Determine the [x, y] coordinate at the center of the cell enclosing the given text.  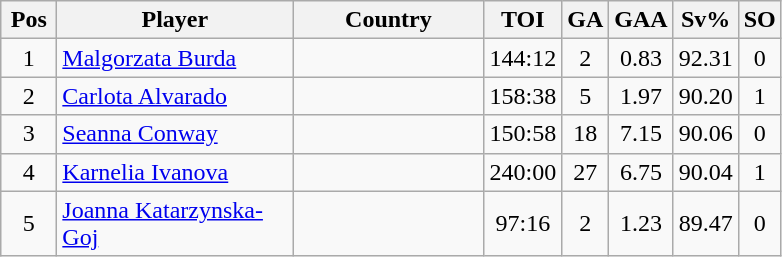
GAA [641, 20]
TOI [523, 20]
92.31 [706, 58]
240:00 [523, 172]
150:58 [523, 134]
97:16 [523, 224]
90.06 [706, 134]
Carlota Alvarado [175, 96]
3 [29, 134]
90.20 [706, 96]
27 [586, 172]
Pos [29, 20]
Malgorzata Burda [175, 58]
SO [760, 20]
Joanna Katarzynska-Goj [175, 224]
1.97 [641, 96]
Karnelia Ivanova [175, 172]
158:38 [523, 96]
7.15 [641, 134]
GA [586, 20]
89.47 [706, 224]
18 [586, 134]
4 [29, 172]
90.04 [706, 172]
0.83 [641, 58]
144:12 [523, 58]
6.75 [641, 172]
1.23 [641, 224]
Country [388, 20]
Player [175, 20]
Sv% [706, 20]
Seanna Conway [175, 134]
